Return [x, y] of the center of cell containing provided text 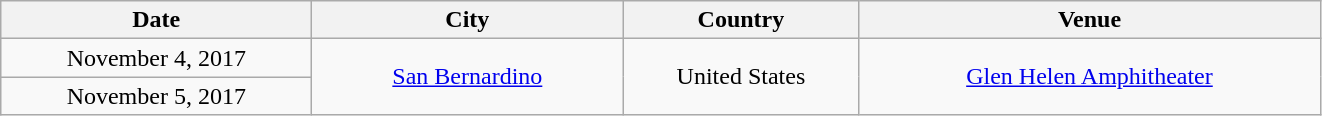
November 4, 2017 [156, 58]
Venue [1090, 20]
Country [741, 20]
Glen Helen Amphitheater [1090, 77]
United States [741, 77]
San Bernardino [468, 77]
November 5, 2017 [156, 96]
Date [156, 20]
City [468, 20]
